From the cell containing the given text, extract its center point as [X, Y] coordinate. 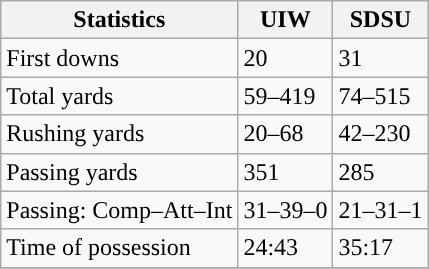
Passing: Comp–Att–Int [120, 210]
21–31–1 [380, 210]
351 [286, 172]
42–230 [380, 134]
31 [380, 58]
24:43 [286, 248]
74–515 [380, 96]
35:17 [380, 248]
59–419 [286, 96]
UIW [286, 20]
20–68 [286, 134]
Rushing yards [120, 134]
20 [286, 58]
285 [380, 172]
Total yards [120, 96]
First downs [120, 58]
Statistics [120, 20]
SDSU [380, 20]
Passing yards [120, 172]
31–39–0 [286, 210]
Time of possession [120, 248]
